Pinpoint the cell where the given text exists, returning its [X, Y] midpoint coordinate. 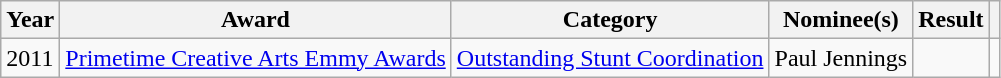
Outstanding Stunt Coordination [610, 58]
Category [610, 20]
Result [951, 20]
Paul Jennings [841, 58]
2011 [30, 58]
Year [30, 20]
Award [256, 20]
Primetime Creative Arts Emmy Awards [256, 58]
Nominee(s) [841, 20]
